Return the (X, Y) coordinate for the center point of the cell that contains the specified text.  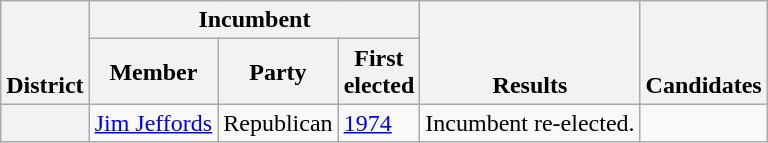
Republican (278, 123)
District (45, 52)
Incumbent re-elected. (530, 123)
Party (278, 72)
Member (154, 72)
Jim Jeffords (154, 123)
1974 (379, 123)
Firstelected (379, 72)
Candidates (704, 52)
Incumbent (254, 20)
Results (530, 52)
